Capture the cell that displays the provided text and extract its (x, y) central coordinate. 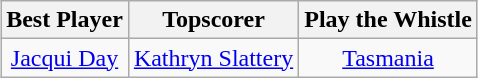
Best Player (65, 20)
Jacqui Day (65, 58)
Play the Whistle (388, 20)
Topscorer (213, 20)
Tasmania (388, 58)
Kathryn Slattery (213, 58)
